Identify which cell holds the provided text, then report its (X, Y) central coordinate. 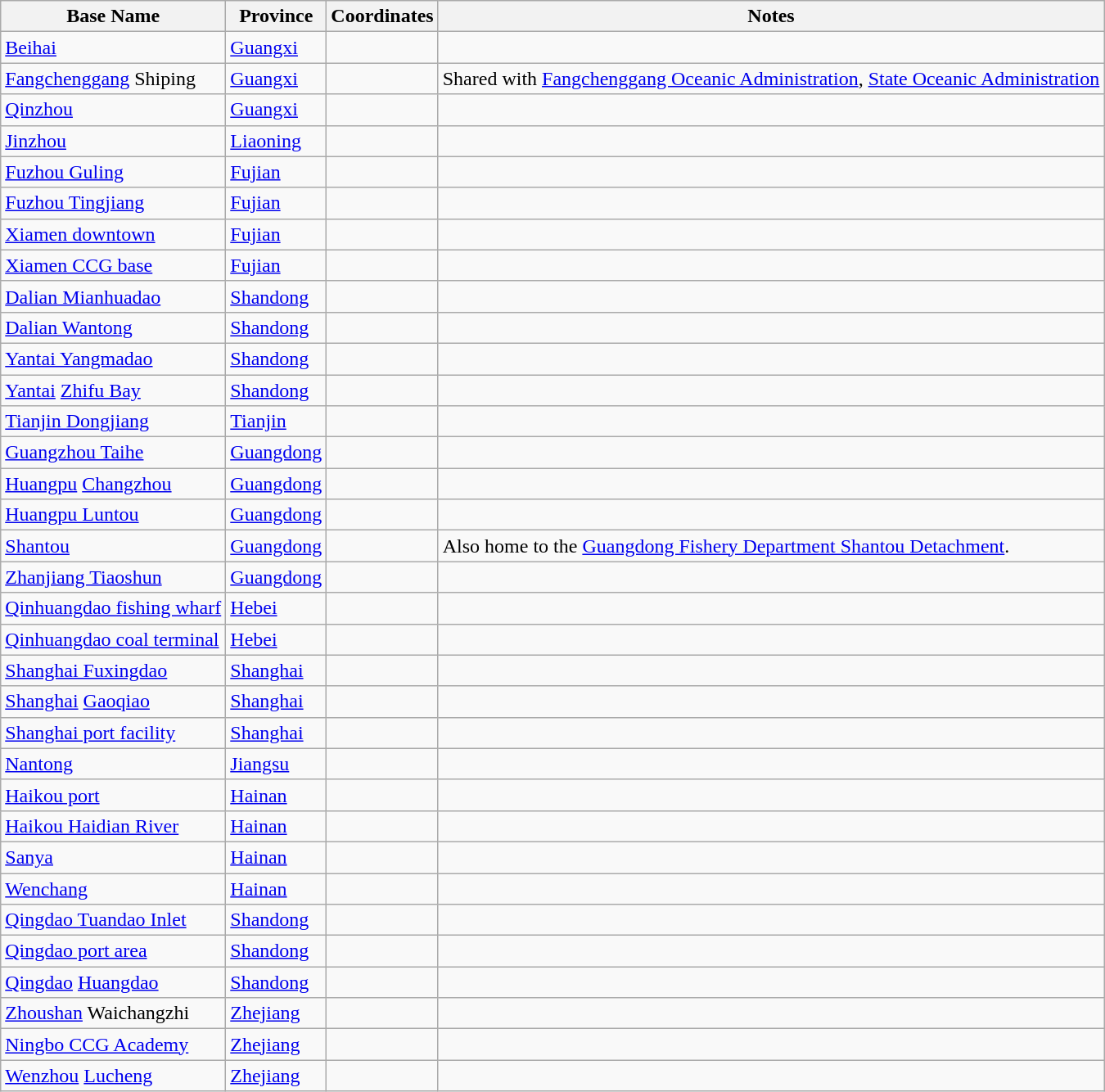
Beihai (113, 47)
Qinzhou (113, 110)
Qinhuangdao coal terminal (113, 639)
Haikou port (113, 795)
Fuzhou Guling (113, 172)
Haikou Haidian River (113, 826)
Qingdao port area (113, 951)
Yantai Yangmadao (113, 359)
Huangpu Changzhou (113, 484)
Ningbo CCG Academy (113, 1045)
Liaoning (277, 141)
Base Name (113, 16)
Fangchenggang Shiping (113, 79)
Shantou (113, 546)
Xiamen downtown (113, 234)
Qingdao Huangdao (113, 982)
Fuzhou Tingjiang (113, 203)
Also home to the Guangdong Fishery Department Shantou Detachment. (771, 546)
Yantai Zhifu Bay (113, 390)
Province (277, 16)
Sanya (113, 857)
Nantong (113, 764)
Wenchang (113, 888)
Guangzhou Taihe (113, 453)
Tianjin (277, 422)
Huangpu Luntou (113, 515)
Shared with Fangchenggang Oceanic Administration, State Oceanic Administration (771, 79)
Coordinates (382, 16)
Jiangsu (277, 764)
Qinhuangdao fishing wharf (113, 608)
Wenzhou Lucheng (113, 1076)
Notes (771, 16)
Tianjin Dongjiang (113, 422)
Zhoushan Waichangzhi (113, 1013)
Jinzhou (113, 141)
Shanghai Gaoqiao (113, 702)
Shanghai Fuxingdao (113, 670)
Dalian Wantong (113, 327)
Qingdao Tuandao Inlet (113, 920)
Zhanjiang Tiaoshun (113, 577)
Dalian Mianhuadao (113, 296)
Xiamen CCG base (113, 265)
Shanghai port facility (113, 733)
